Capture the cell that displays the provided text and extract its (x, y) central coordinate. 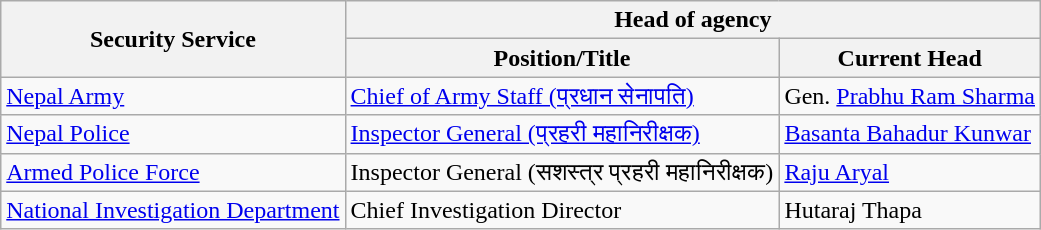
Head of agency (692, 20)
Current Head (910, 58)
National Investigation Department (173, 210)
Chief Investigation Director (562, 210)
Inspector General (सशस्त्र प्रहरी महानिरीक्षक) (562, 172)
Gen. Prabhu Ram Sharma (910, 96)
Basanta Bahadur Kunwar (910, 134)
Inspector General (प्रहरी महानिरीक्षक) (562, 134)
Nepal Police (173, 134)
Nepal Army (173, 96)
Position/Title (562, 58)
Chief of Army Staff (प्रधान सेनापति) (562, 96)
Hutaraj Thapa (910, 210)
Raju Aryal (910, 172)
Armed Police Force (173, 172)
Security Service (173, 39)
